Provide the (X, Y) coordinate of the cell's center where the given text is located.  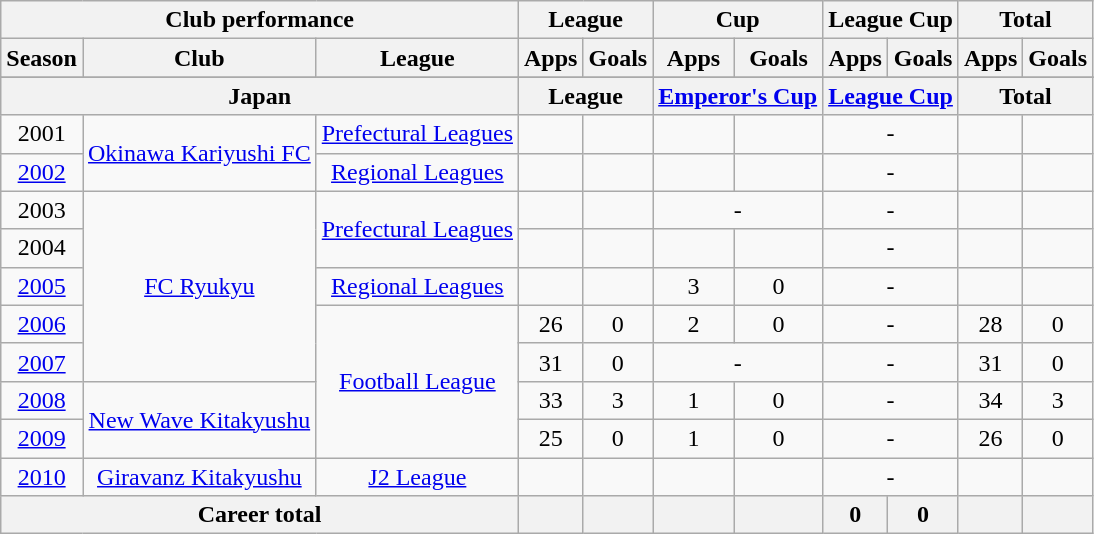
Career total (260, 515)
FC Ryukyu (199, 286)
Emperor's Cup (738, 96)
2009 (42, 438)
Club performance (260, 20)
2005 (42, 286)
25 (551, 438)
2003 (42, 210)
28 (990, 324)
Football League (417, 381)
Cup (738, 20)
2006 (42, 324)
2008 (42, 400)
Club (199, 58)
Giravanz Kitakyushu (199, 477)
2002 (42, 172)
2 (694, 324)
2007 (42, 362)
Season (42, 58)
Japan (260, 96)
33 (551, 400)
New Wave Kitakyushu (199, 419)
2010 (42, 477)
J2 League (417, 477)
2004 (42, 248)
2001 (42, 134)
Okinawa Kariyushi FC (199, 153)
34 (990, 400)
